Scan for the cell matching the given text and deliver its [x, y] coordinate at center. 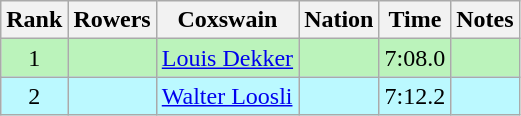
Rank [34, 20]
Louis Dekker [227, 58]
Time [415, 20]
2 [34, 96]
Notes [485, 20]
1 [34, 58]
Walter Loosli [227, 96]
7:12.2 [415, 96]
Rowers [112, 20]
7:08.0 [415, 58]
Nation [339, 20]
Coxswain [227, 20]
